Return the [X, Y] coordinate for the center point of the cell that contains the specified text.  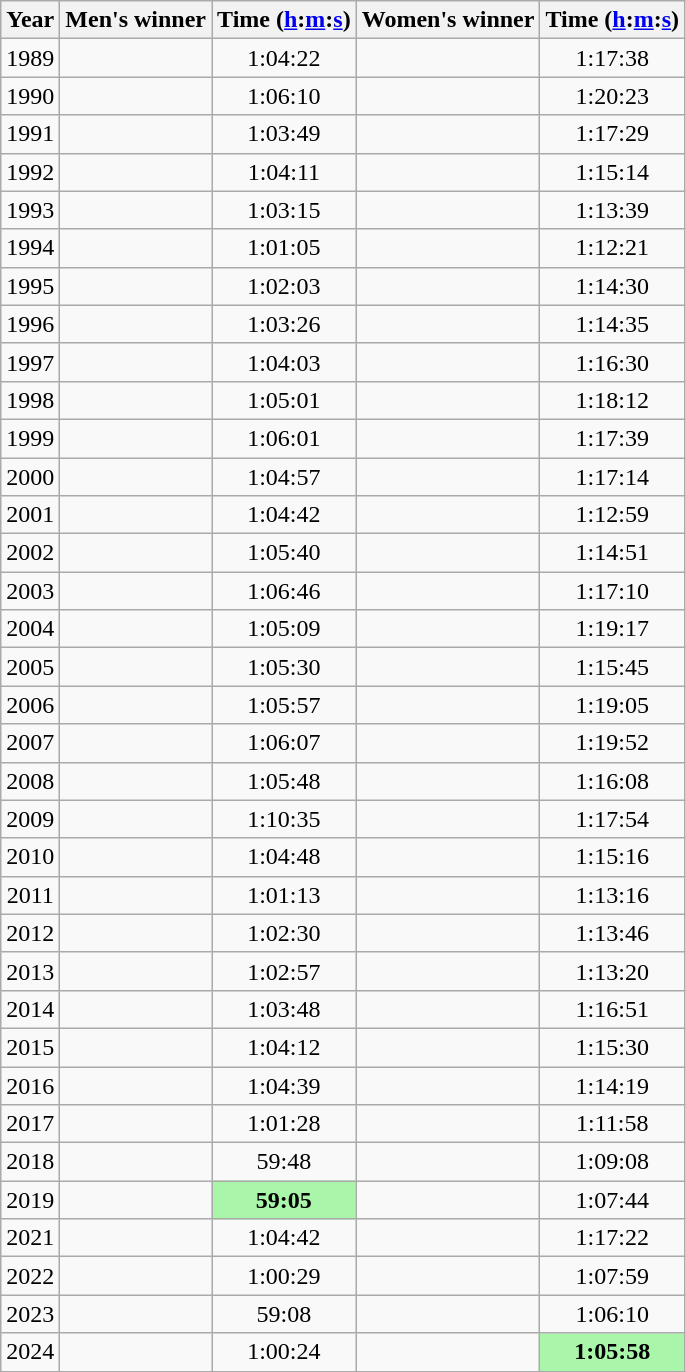
2023 [30, 1314]
Year [30, 20]
1989 [30, 58]
1:17:29 [612, 134]
1:14:19 [612, 1085]
2000 [30, 477]
2015 [30, 1047]
1:16:30 [612, 362]
1:04:57 [284, 477]
2017 [30, 1124]
1:07:59 [612, 1276]
1:13:39 [612, 210]
1:13:46 [612, 933]
1:17:10 [612, 591]
1:04:12 [284, 1047]
1:17:22 [612, 1238]
1:17:54 [612, 819]
1:10:35 [284, 819]
1:15:14 [612, 172]
1:14:35 [612, 324]
1:16:08 [612, 781]
1:04:03 [284, 362]
1996 [30, 324]
2002 [30, 553]
1:13:20 [612, 971]
Men's winner [136, 20]
1:06:46 [284, 591]
2024 [30, 1352]
1:14:51 [612, 553]
1:04:39 [284, 1085]
1:01:28 [284, 1124]
1:03:26 [284, 324]
1995 [30, 286]
1:17:38 [612, 58]
1:05:30 [284, 667]
1993 [30, 210]
1:15:45 [612, 667]
1:15:30 [612, 1047]
1992 [30, 172]
1:12:21 [612, 248]
1:03:15 [284, 210]
1:03:49 [284, 134]
1:17:39 [612, 438]
2006 [30, 705]
1:19:52 [612, 743]
1:04:48 [284, 857]
1:05:40 [284, 553]
1:02:30 [284, 933]
1:12:59 [612, 515]
2014 [30, 1009]
1998 [30, 400]
1:03:48 [284, 1009]
1:05:48 [284, 781]
2007 [30, 743]
1999 [30, 438]
2001 [30, 515]
2003 [30, 591]
1:05:58 [612, 1352]
1:06:07 [284, 743]
59:08 [284, 1314]
1:04:11 [284, 172]
1:05:01 [284, 400]
1:09:08 [612, 1162]
1:06:01 [284, 438]
1:05:09 [284, 629]
1:00:29 [284, 1276]
2012 [30, 933]
2004 [30, 629]
1997 [30, 362]
1:01:05 [284, 248]
1:14:30 [612, 286]
2009 [30, 819]
Women's winner [448, 20]
1:02:03 [284, 286]
1:07:44 [612, 1200]
1:04:22 [284, 58]
1:01:13 [284, 895]
2021 [30, 1238]
2008 [30, 781]
1:05:57 [284, 705]
2019 [30, 1200]
1:00:24 [284, 1352]
2011 [30, 895]
2010 [30, 857]
1:19:17 [612, 629]
1:02:57 [284, 971]
59:48 [284, 1162]
1:16:51 [612, 1009]
1991 [30, 134]
1:17:14 [612, 477]
2018 [30, 1162]
2022 [30, 1276]
59:05 [284, 1200]
1:20:23 [612, 96]
1:13:16 [612, 895]
1:15:16 [612, 857]
1:11:58 [612, 1124]
1990 [30, 96]
1:19:05 [612, 705]
1:18:12 [612, 400]
1994 [30, 248]
2013 [30, 971]
2016 [30, 1085]
2005 [30, 667]
